From the cell containing the given text, extract its center point as [X, Y] coordinate. 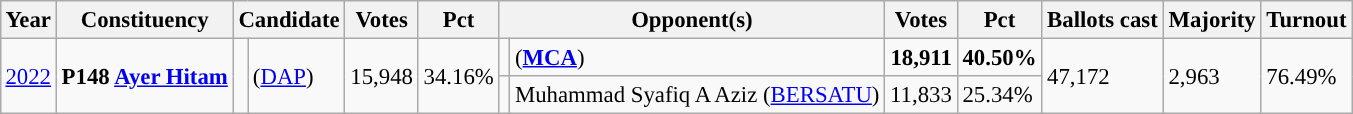
34.16% [458, 76]
47,172 [1102, 76]
18,911 [921, 57]
40.50% [1000, 57]
P148 Ayer Hitam [144, 76]
Muhammad Syafiq A Aziz (BERSATU) [698, 95]
25.34% [1000, 95]
Opponent(s) [692, 20]
Candidate [289, 20]
Ballots cast [1102, 20]
15,948 [382, 76]
Year [28, 20]
76.49% [1306, 76]
Majority [1212, 20]
Constituency [144, 20]
Turnout [1306, 20]
2,963 [1212, 76]
2022 [28, 76]
(DAP) [296, 76]
(MCA) [698, 57]
11,833 [921, 95]
